Scan for the cell matching the given text and deliver its (x, y) coordinate at center. 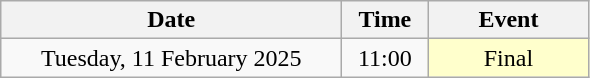
Final (508, 58)
Date (172, 20)
11:00 (385, 58)
Time (385, 20)
Event (508, 20)
Tuesday, 11 February 2025 (172, 58)
